Scan for the cell matching the given text and deliver its (x, y) coordinate at center. 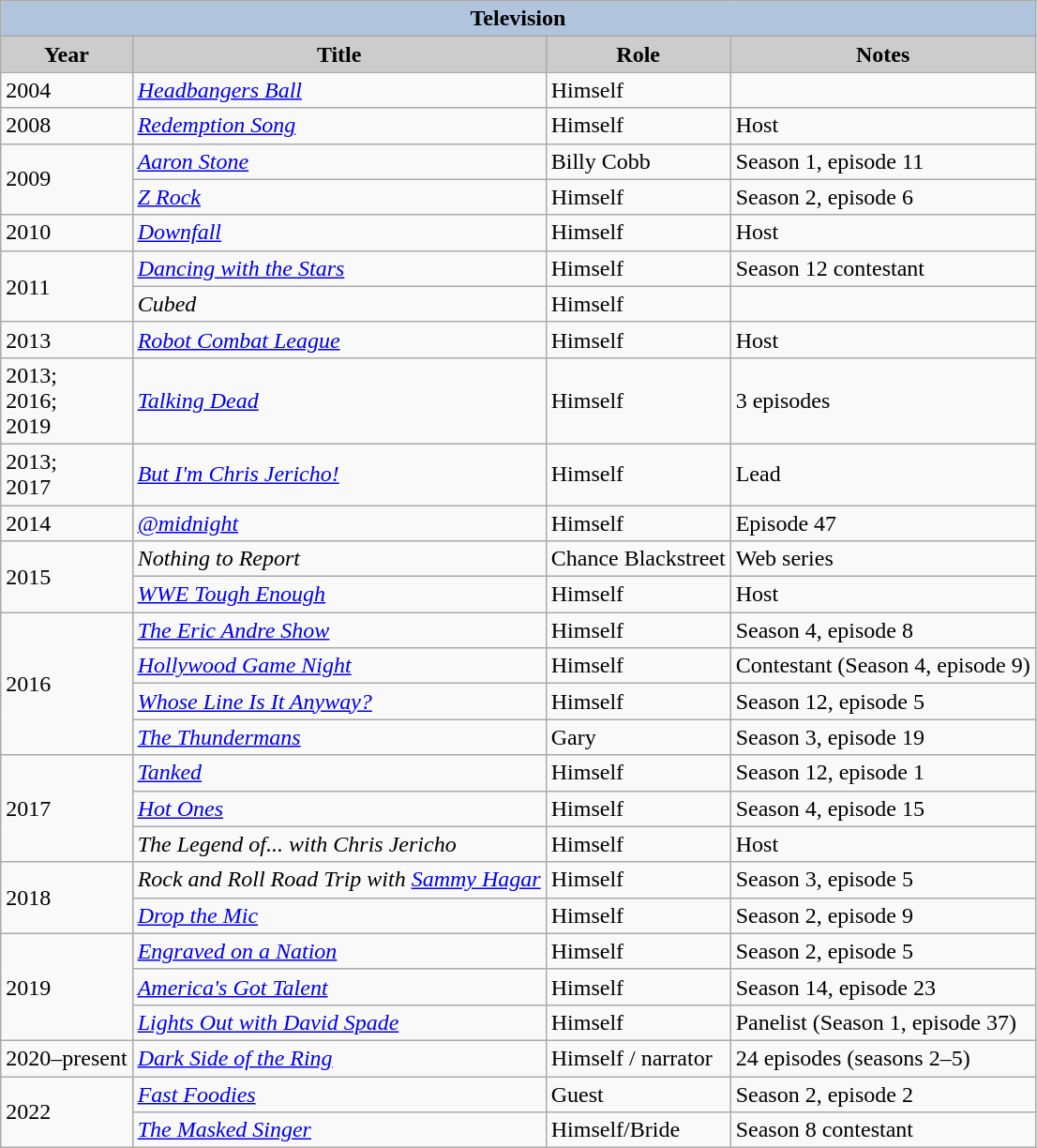
Year (67, 54)
Season 2, episode 5 (883, 951)
Notes (883, 54)
Season 2, episode 6 (883, 197)
2011 (67, 286)
Dancing with the Stars (339, 268)
Season 1, episode 11 (883, 161)
Episode 47 (883, 522)
Season 4, episode 15 (883, 808)
2022 (67, 1112)
America's Got Talent (339, 987)
But I'm Chris Jericho! (339, 475)
Dark Side of the Ring (339, 1058)
The Eric Andre Show (339, 630)
Z Rock (339, 197)
The Thundermans (339, 737)
2013 (67, 340)
2010 (67, 233)
2013; 2017 (67, 475)
Season 8 contestant (883, 1130)
Title (339, 54)
2018 (67, 898)
Hot Ones (339, 808)
Downfall (339, 233)
2008 (67, 126)
24 episodes (seasons 2–5) (883, 1058)
Web series (883, 559)
Role (638, 54)
2017 (67, 808)
Rock and Roll Road Trip with Sammy Hagar (339, 880)
Aaron Stone (339, 161)
Tanked (339, 773)
Fast Foodies (339, 1095)
Gary (638, 737)
Season 2, episode 9 (883, 915)
Season 3, episode 5 (883, 880)
Contestant (Season 4, episode 9) (883, 666)
2015 (67, 577)
Headbangers Ball (339, 90)
3 episodes (883, 400)
2019 (67, 987)
2016 (67, 684)
Hollywood Game Night (339, 666)
2020–present (67, 1058)
@midnight (339, 522)
Chance Blackstreet (638, 559)
Panelist (Season 1, episode 37) (883, 1022)
WWE Tough Enough (339, 595)
Lights Out with David Spade (339, 1022)
Talking Dead (339, 400)
Robot Combat League (339, 340)
The Legend of... with Chris Jericho (339, 844)
Nothing to Report (339, 559)
Billy Cobb (638, 161)
Drop the Mic (339, 915)
Season 3, episode 19 (883, 737)
Television (518, 19)
The Masked Singer (339, 1130)
Whose Line Is It Anyway? (339, 702)
Season 4, episode 8 (883, 630)
Season 2, episode 2 (883, 1095)
Season 12, episode 1 (883, 773)
2014 (67, 522)
Lead (883, 475)
Himself / narrator (638, 1058)
Engraved on a Nation (339, 951)
Cubed (339, 304)
2013; 2016; 2019 (67, 400)
Season 12, episode 5 (883, 702)
Season 14, episode 23 (883, 987)
Guest (638, 1095)
Season 12 contestant (883, 268)
2004 (67, 90)
Redemption Song (339, 126)
2009 (67, 179)
Himself/Bride (638, 1130)
